Pinpoint the cell where the given text exists, returning its (X, Y) midpoint coordinate. 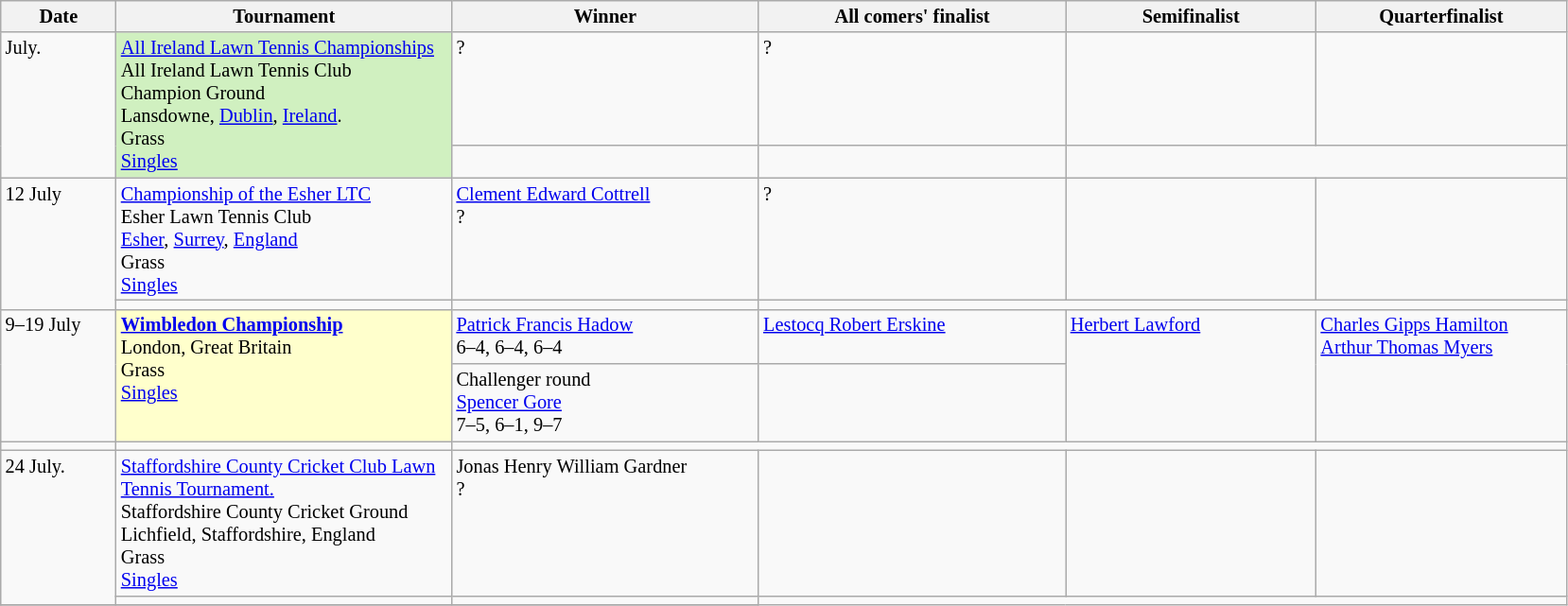
Quarterfinalist (1441, 16)
All Ireland Lawn Tennis ChampionshipsAll Ireland Lawn Tennis ClubChampion GroundLansdowne, Dublin, Ireland.GrassSingles (284, 105)
Lestocq Robert Erskine (912, 337)
Winner (605, 16)
Jonas Henry William Gardner? (605, 523)
Challenger round Spencer Gore7–5, 6–1, 9–7 (605, 403)
Herbert Lawford (1192, 374)
Wimbledon ChampionshipLondon, Great BritainGrassSingles (284, 374)
12 July (59, 244)
Staffordshire County Cricket Club Lawn Tennis Tournament.Staffordshire County Cricket GroundLichfield, Staffordshire, EnglandGrassSingles (284, 523)
Semifinalist (1192, 16)
24 July. (59, 528)
Patrick Francis Hadow6–4, 6–4, 6–4 (605, 337)
July. (59, 105)
Clement Edward Cottrell ? (605, 239)
9–19 July (59, 374)
Charles Gipps Hamilton Arthur Thomas Myers (1441, 374)
Tournament (284, 16)
All comers' finalist (912, 16)
Championship of the Esher LTC Esher Lawn Tennis ClubEsher, Surrey, EnglandGrassSingles (284, 239)
Date (59, 16)
